Search for the cell housing the specified text and yield its [x, y] center coordinate. 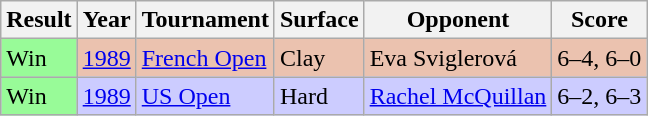
Tournament [205, 20]
Opponent [458, 20]
Surface [319, 20]
Hard [319, 96]
6–2, 6–3 [600, 96]
US Open [205, 96]
Eva Sviglerová [458, 58]
Year [106, 20]
Rachel McQuillan [458, 96]
Score [600, 20]
Result [39, 20]
6–4, 6–0 [600, 58]
French Open [205, 58]
Clay [319, 58]
